Pinpoint the cell where the given text exists, returning its (X, Y) midpoint coordinate. 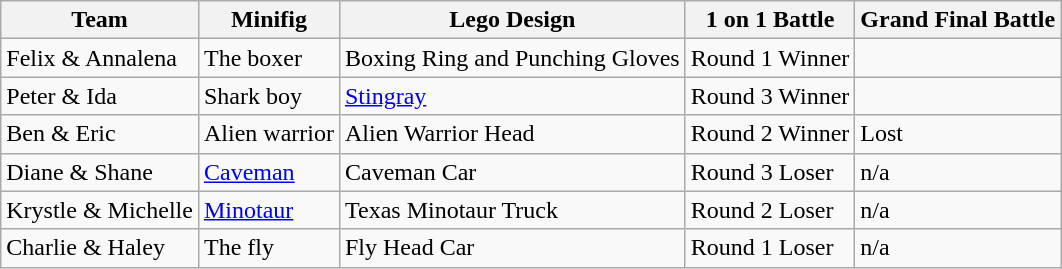
Ben & Eric (100, 134)
Grand Final Battle (958, 20)
Round 2 Winner (770, 134)
Fly Head Car (512, 248)
1 on 1 Battle (770, 20)
Minifig (268, 20)
Minotaur (268, 210)
Lego Design (512, 20)
Stingray (512, 96)
The boxer (268, 58)
Team (100, 20)
Caveman Car (512, 172)
Round 1 Winner (770, 58)
Peter & Ida (100, 96)
Round 1 Loser (770, 248)
Round 3 Loser (770, 172)
Lost (958, 134)
Diane & Shane (100, 172)
Alien Warrior Head (512, 134)
Boxing Ring and Punching Gloves (512, 58)
Round 2 Loser (770, 210)
Krystle & Michelle (100, 210)
Round 3 Winner (770, 96)
Shark boy (268, 96)
Alien warrior (268, 134)
Texas Minotaur Truck (512, 210)
Felix & Annalena (100, 58)
The fly (268, 248)
Caveman (268, 172)
Charlie & Haley (100, 248)
